Search for the cell housing the specified text and yield its [X, Y] center coordinate. 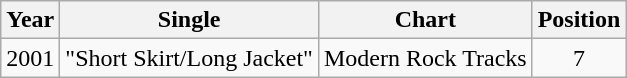
2001 [30, 58]
"Short Skirt/Long Jacket" [190, 58]
7 [579, 58]
Chart [425, 20]
Single [190, 20]
Position [579, 20]
Modern Rock Tracks [425, 58]
Year [30, 20]
